Return the (X, Y) coordinate for the center point of the cell that contains the specified text.  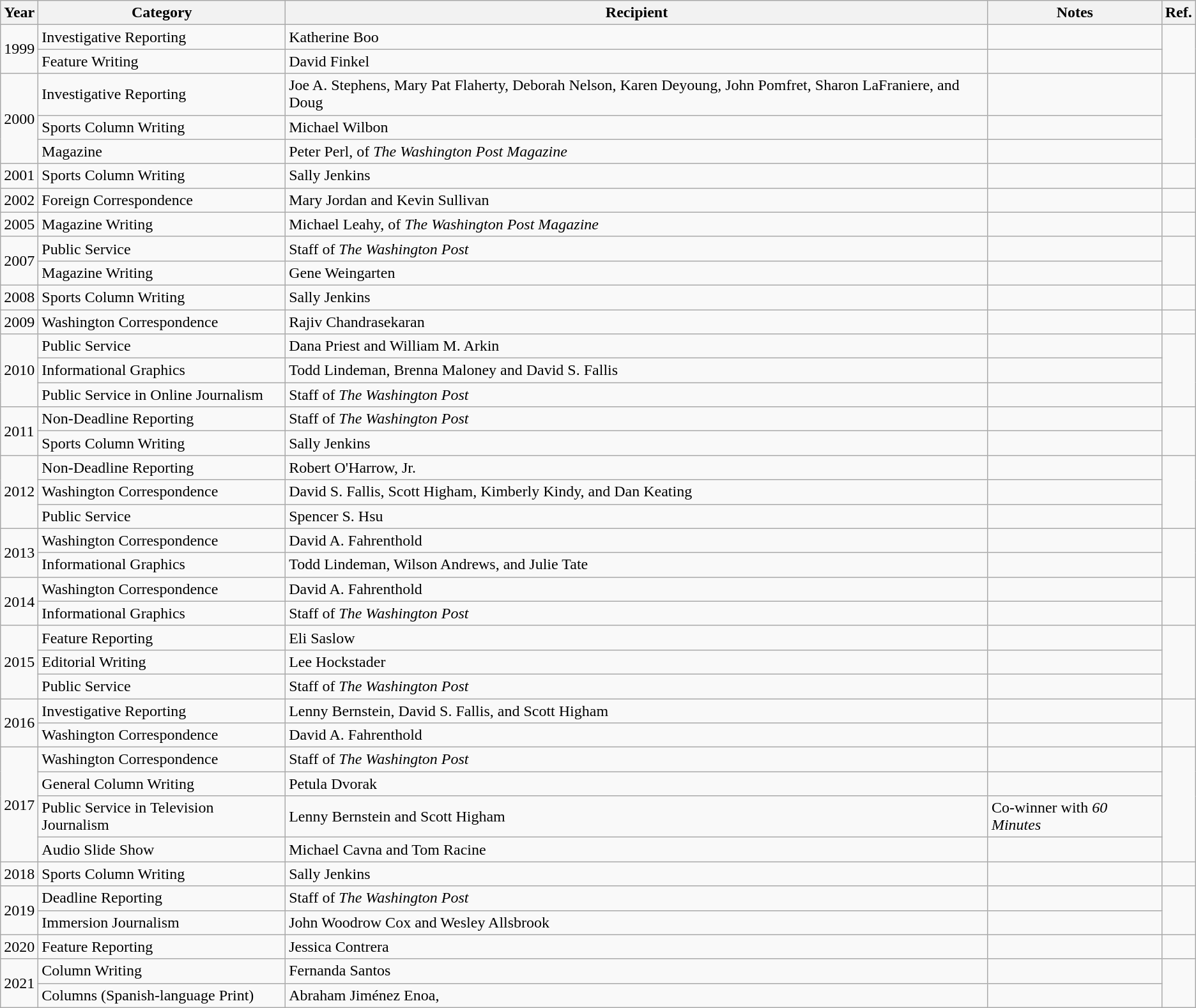
2010 (19, 370)
Co-winner with 60 Minutes (1075, 816)
1999 (19, 49)
Public Service in Online Journalism (162, 395)
Recipient (637, 13)
Feature Writing (162, 61)
Magazine (162, 151)
2014 (19, 601)
2013 (19, 553)
2005 (19, 224)
Deadline Reporting (162, 898)
2000 (19, 119)
David Finkel (637, 61)
Immersion Journalism (162, 922)
Lenny Bernstein, David S. Fallis, and Scott Higham (637, 711)
Foreign Correspondence (162, 200)
2011 (19, 431)
Michael Leahy, of The Washington Post Magazine (637, 224)
General Column Writing (162, 784)
Rajiv Chandrasekaran (637, 321)
Dana Priest and William M. Arkin (637, 346)
2009 (19, 321)
Lenny Bernstein and Scott Higham (637, 816)
2002 (19, 200)
Lee Hockstader (637, 662)
Abraham Jiménez Enoa, (637, 995)
2020 (19, 947)
Todd Lindeman, Brenna Maloney and David S. Fallis (637, 370)
Public Service in Television Journalism (162, 816)
Fernanda Santos (637, 971)
Mary Jordan and Kevin Sullivan (637, 200)
Notes (1075, 13)
Year (19, 13)
Columns (Spanish-language Print) (162, 995)
Audio Slide Show (162, 850)
2016 (19, 723)
Peter Perl, of The Washington Post Magazine (637, 151)
John Woodrow Cox and Wesley Allsbrook (637, 922)
Ref. (1178, 13)
2015 (19, 662)
2021 (19, 983)
David S. Fallis, Scott Higham, Kimberly Kindy, and Dan Keating (637, 492)
2001 (19, 176)
Katherine Boo (637, 37)
2008 (19, 297)
Todd Lindeman, Wilson Andrews, and Julie Tate (637, 565)
Jessica Contrera (637, 947)
2017 (19, 805)
Spencer S. Hsu (637, 516)
Eli Saslow (637, 638)
Gene Weingarten (637, 273)
Category (162, 13)
Robert O'Harrow, Jr. (637, 468)
Column Writing (162, 971)
Michael Wilbon (637, 127)
Editorial Writing (162, 662)
2012 (19, 492)
2019 (19, 910)
2018 (19, 874)
Joe A. Stephens, Mary Pat Flaherty, Deborah Nelson, Karen Deyoung, John Pomfret, Sharon LaFraniere, and Doug (637, 95)
Petula Dvorak (637, 784)
2007 (19, 261)
Michael Cavna and Tom Racine (637, 850)
